Return the [X, Y] coordinate for the center point of the cell that contains the specified text.  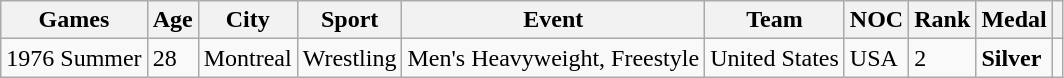
1976 Summer [74, 58]
Montreal [248, 58]
28 [172, 58]
United States [775, 58]
Sport [350, 20]
Wrestling [350, 58]
Men's Heavyweight, Freestyle [554, 58]
Team [775, 20]
City [248, 20]
Rank [942, 20]
NOC [876, 20]
USA [876, 58]
Silver [1014, 58]
Medal [1014, 20]
Event [554, 20]
Age [172, 20]
2 [942, 58]
Games [74, 20]
